Pinpoint the cell where the given text exists, returning its (x, y) midpoint coordinate. 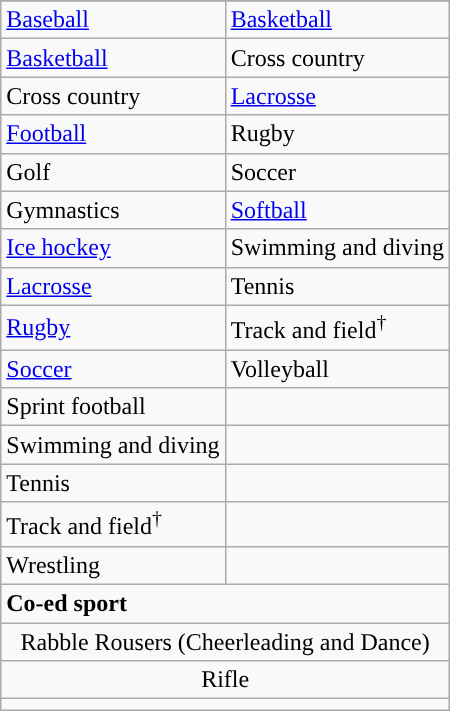
Football (113, 134)
Sprint football (113, 407)
Softball (337, 210)
Rifle (226, 680)
Wrestling (113, 566)
Ice hockey (113, 248)
Gymnastics (113, 210)
Rabble Rousers (Cheerleading and Dance) (226, 642)
Volleyball (337, 369)
Co-ed sport (226, 604)
Golf (113, 172)
Baseball (113, 20)
